From the cell containing the given text, extract its center point as (x, y) coordinate. 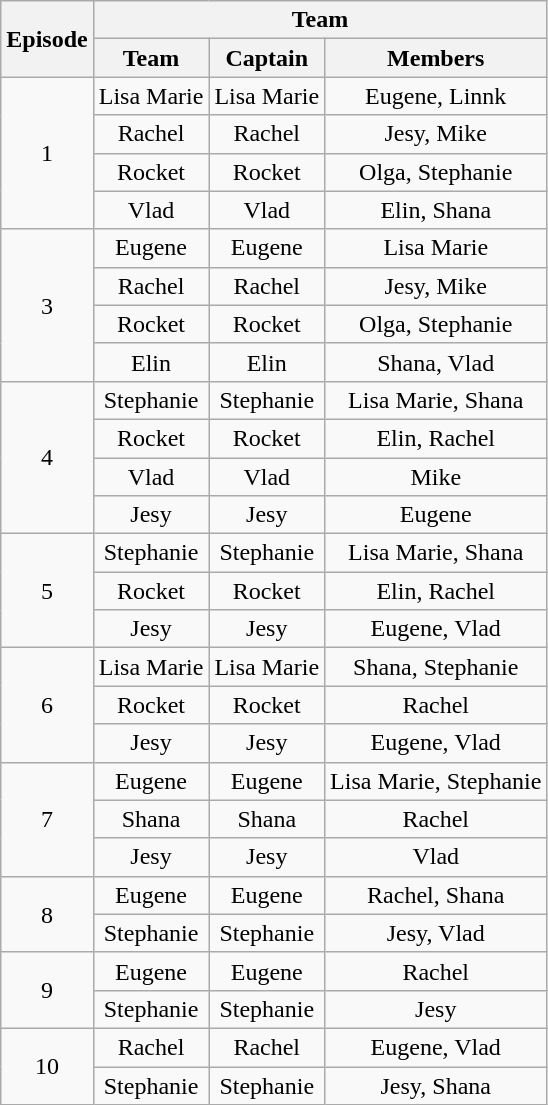
Jesy, Vlad (436, 933)
4 (47, 457)
7 (47, 819)
Mike (436, 477)
Elin, Shana (436, 210)
Rachel, Shana (436, 895)
9 (47, 990)
8 (47, 914)
Lisa Marie, Stephanie (436, 781)
Jesy, Shana (436, 1085)
3 (47, 305)
Shana, Vlad (436, 362)
Members (436, 58)
Episode (47, 39)
10 (47, 1066)
Eugene, Linnk (436, 96)
Shana, Stephanie (436, 667)
1 (47, 153)
6 (47, 705)
5 (47, 591)
Captain (267, 58)
